Output the (x, y) coordinate of the center of the cell containing the given text.  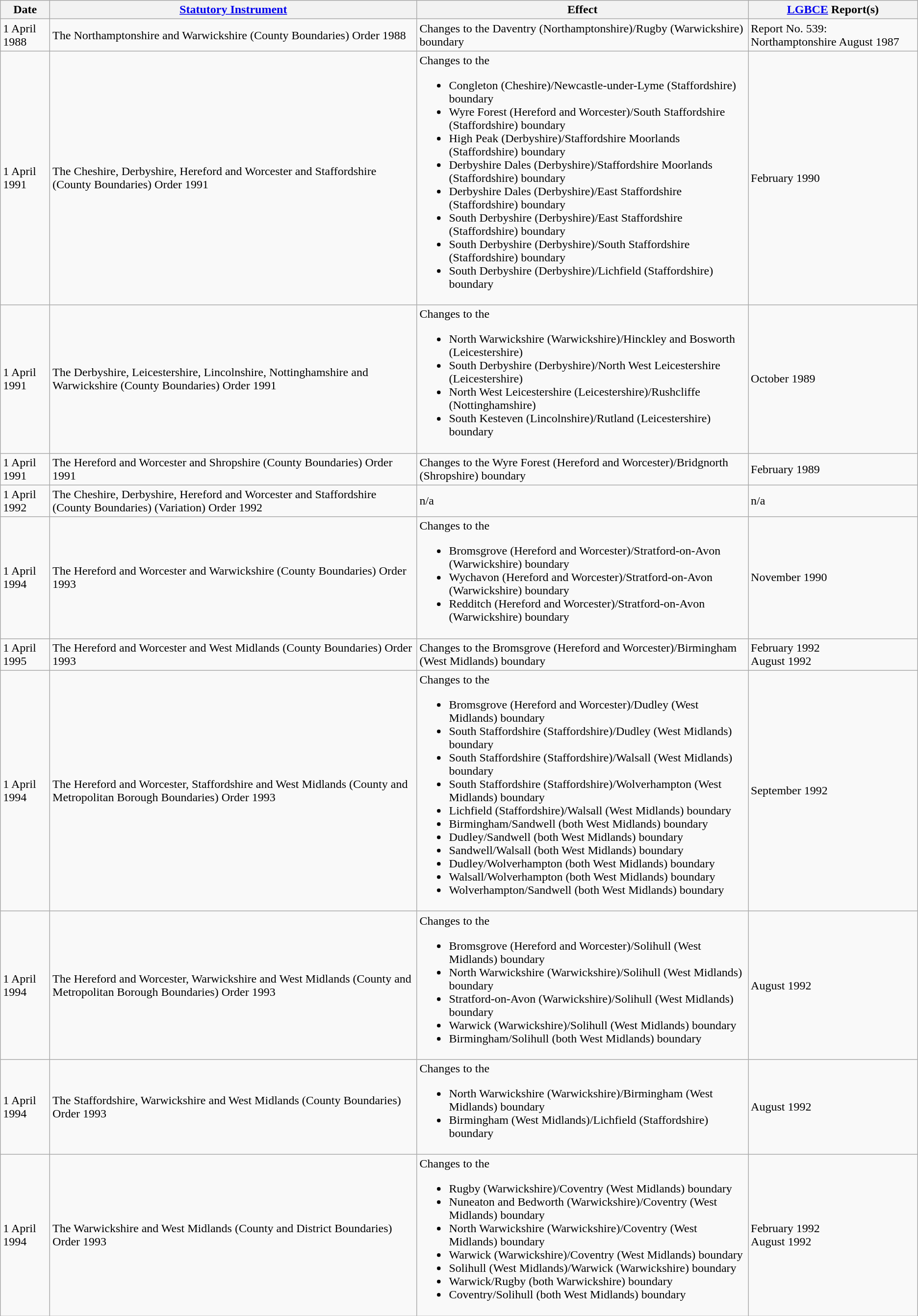
Changes to the Bromsgrove (Hereford and Worcester)/Birmingham (West Midlands) boundary (583, 654)
The Cheshire, Derbyshire, Hereford and Worcester and Staffordshire (County Boundaries) (Variation) Order 1992 (233, 501)
Changes to the Daventry (Northamptonshire)/Rugby (Warwickshire) boundary (583, 35)
The Hereford and Worcester and West Midlands (County Boundaries) Order 1993 (233, 654)
The Northamptonshire and Warwickshire (County Boundaries) Order 1988 (233, 35)
The Derbyshire, Leicestershire, Lincolnshire, Nottinghamshire and Warwickshire (County Boundaries) Order 1991 (233, 379)
1 April 1995 (25, 654)
The Cheshire, Derbyshire, Hereford and Worcester and Staffordshire (County Boundaries) Order 1991 (233, 178)
February 1990 (833, 178)
November 1990 (833, 578)
The Hereford and Worcester and Warwickshire (County Boundaries) Order 1993 (233, 578)
The Hereford and Worcester, Warwickshire and West Midlands (County and Metropolitan Borough Boundaries) Order 1993 (233, 985)
The Warwickshire and West Midlands (County and District Boundaries) Order 1993 (233, 1235)
September 1992 (833, 790)
LGBCE Report(s) (833, 10)
February 1989 (833, 469)
Statutory Instrument (233, 10)
October 1989 (833, 379)
The Staffordshire, Warwickshire and West Midlands (County Boundaries) Order 1993 (233, 1107)
1 April 1988 (25, 35)
Changes to theNorth Warwickshire (Warwickshire)/Birmingham (West Midlands) boundaryBirmingham (West Midlands)/Lichfield (Staffordshire) boundary (583, 1107)
The Hereford and Worcester, Staffordshire and West Midlands (County and Metropolitan Borough Boundaries) Order 1993 (233, 790)
1 April 1992 (25, 501)
Changes to the Wyre Forest (Hereford and Worcester)/Bridgnorth (Shropshire) boundary (583, 469)
Report No. 539: Northamptonshire August 1987 (833, 35)
Effect (583, 10)
Date (25, 10)
The Hereford and Worcester and Shropshire (County Boundaries) Order 1991 (233, 469)
